For the text-containing cell, return its midpoint in [X, Y] coordinate format. 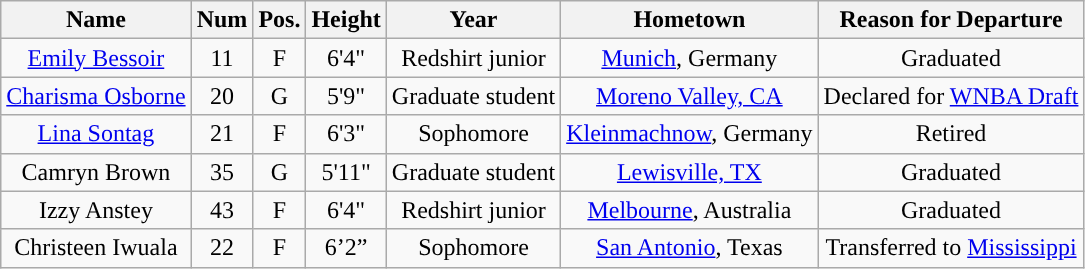
Num [222, 20]
Kleinmachnow, Germany [690, 134]
Izzy Anstey [96, 210]
Melbourne, Australia [690, 210]
Year [473, 20]
21 [222, 134]
Height [346, 20]
Lewisville, TX [690, 172]
Moreno Valley, CA [690, 96]
22 [222, 248]
5'9" [346, 96]
Christeen Iwuala [96, 248]
Transferred to Mississippi [951, 248]
43 [222, 210]
Lina Sontag [96, 134]
6'3" [346, 134]
11 [222, 58]
San Antonio, Texas [690, 248]
Camryn Brown [96, 172]
Hometown [690, 20]
Charisma Osborne [96, 96]
Pos. [280, 20]
6’2” [346, 248]
35 [222, 172]
Name [96, 20]
Emily Bessoir [96, 58]
5'11" [346, 172]
20 [222, 96]
Retired [951, 134]
Declared for WNBA Draft [951, 96]
Reason for Departure [951, 20]
Munich, Germany [690, 58]
